Search for the cell housing the specified text and yield its [x, y] center coordinate. 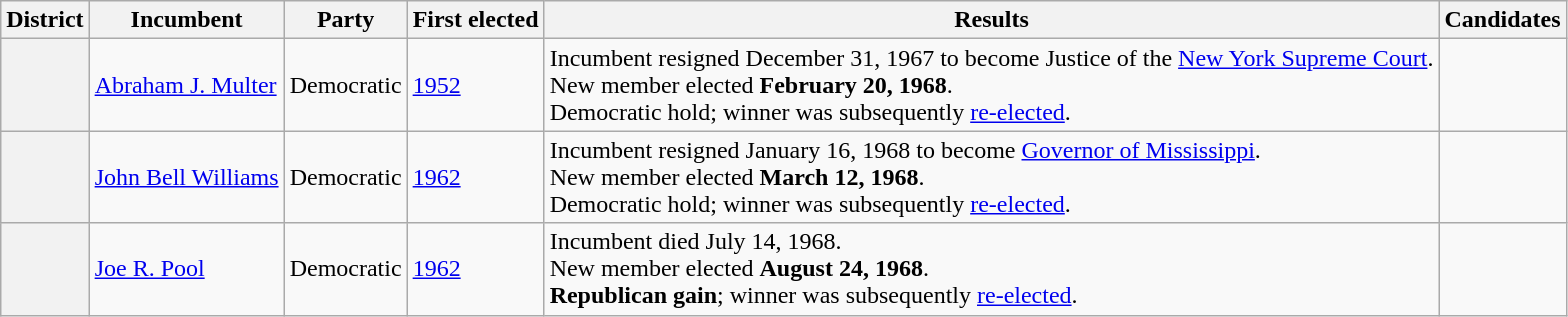
Incumbent [186, 20]
1952 [476, 85]
Abraham J. Multer [186, 85]
Joe R. Pool [186, 269]
Results [992, 20]
Incumbent died July 14, 1968.New member elected August 24, 1968.Republican gain; winner was subsequently re-elected. [992, 269]
District [45, 20]
Party [346, 20]
Candidates [1502, 20]
First elected [476, 20]
John Bell Williams [186, 177]
